Return [x, y] of the center of cell containing provided text 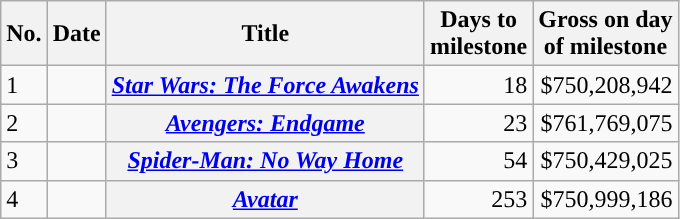
$750,999,186 [606, 199]
Avatar [265, 199]
Gross on day of milestone [606, 34]
Avengers: Endgame [265, 123]
Title [265, 34]
253 [478, 199]
$750,208,942 [606, 85]
Spider-Man: No Way Home [265, 161]
1 [24, 85]
Date [76, 34]
$750,429,025 [606, 161]
23 [478, 123]
2 [24, 123]
Days to milestone [478, 34]
3 [24, 161]
4 [24, 199]
18 [478, 85]
54 [478, 161]
No. [24, 34]
Star Wars: The Force Awakens [265, 85]
$761,769,075 [606, 123]
